Return (X, Y) of the center of cell containing provided text 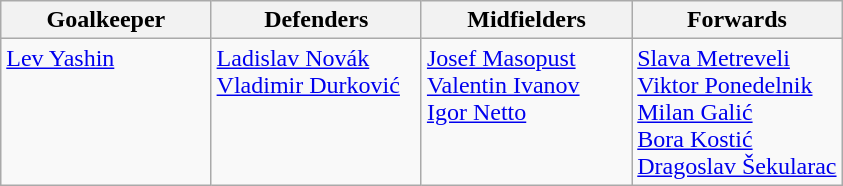
Midfielders (526, 20)
Lev Yashin (106, 112)
Josef Masopust Valentin Ivanov Igor Netto (526, 112)
Forwards (737, 20)
Slava Metreveli Viktor Ponedelnik Milan Galić Bora Kostić Dragoslav Šekularac (737, 112)
Goalkeeper (106, 20)
Defenders (316, 20)
Ladislav Novák Vladimir Durković (316, 112)
